Output the (x, y) coordinate of the center of the cell containing the given text.  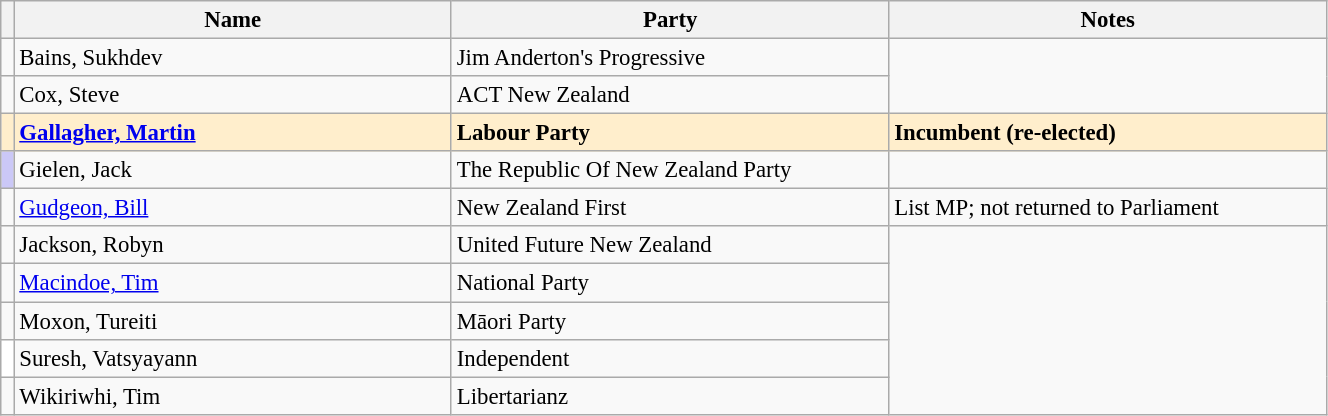
Cox, Steve (232, 95)
Jim Anderton's Progressive (670, 58)
Incumbent (re-elected) (1108, 133)
National Party (670, 283)
Macindoe, Tim (232, 283)
List MP; not returned to Parliament (1108, 208)
ACT New Zealand (670, 95)
Gallagher, Martin (232, 133)
Suresh, Vatsyayann (232, 358)
Independent (670, 358)
United Future New Zealand (670, 245)
Libertarianz (670, 396)
Gielen, Jack (232, 170)
Gudgeon, Bill (232, 208)
Moxon, Tureiti (232, 321)
Wikiriwhi, Tim (232, 396)
Jackson, Robyn (232, 245)
Bains, Sukhdev (232, 58)
New Zealand First (670, 208)
Māori Party (670, 321)
Notes (1108, 20)
Party (670, 20)
Name (232, 20)
The Republic Of New Zealand Party (670, 170)
Labour Party (670, 133)
